Return the (X, Y) coordinate for the center point of the cell that contains the specified text.  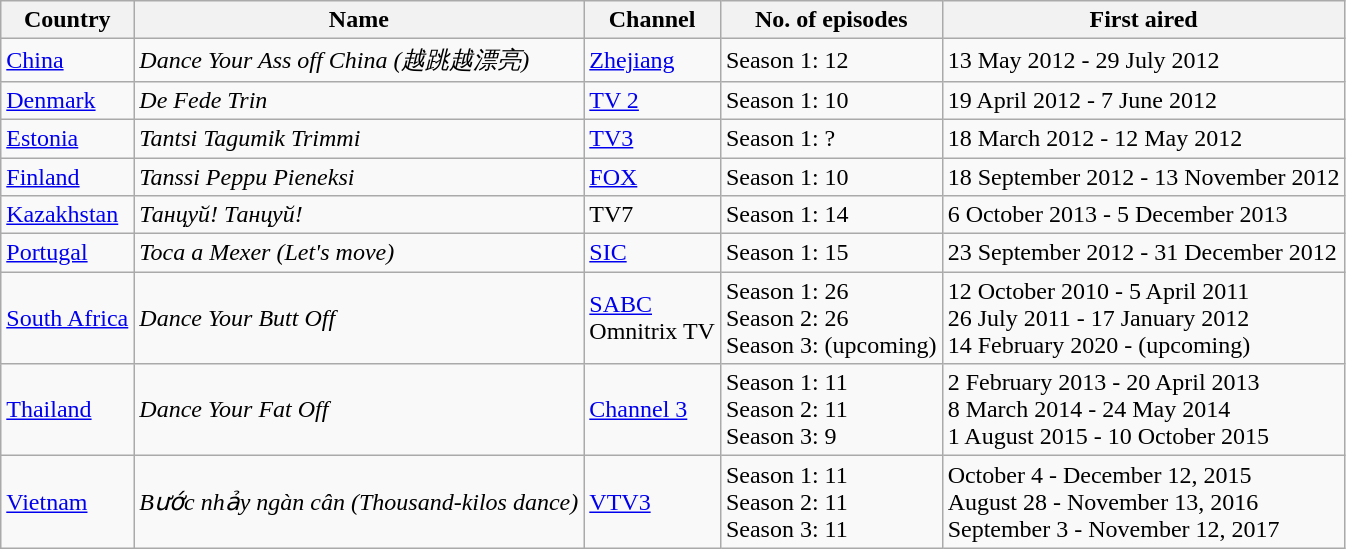
FOX (652, 177)
Zhejiang (652, 60)
South Africa (68, 318)
VTV3 (652, 502)
Name (359, 20)
TV7 (652, 215)
Season 1: 12 (831, 60)
13 May 2012 - 29 July 2012 (1144, 60)
Country (68, 20)
Kazakhstan (68, 215)
Bước nhảy ngàn cân (Thousand-kilos dance) (359, 502)
Season 1: ? (831, 138)
2 February 2013 - 20 April 20138 March 2014 - 24 May 20141 August 2015 - 10 October 2015 (1144, 410)
Dance Your Ass off China (越跳越漂亮) (359, 60)
Танцуй! Танцуй! (359, 215)
23 September 2012 - 31 December 2012 (1144, 253)
Season 1: 26 Season 2: 26 Season 3: (upcoming) (831, 318)
October 4 - December 12, 2015August 28 - November 13, 2016September 3 - November 12, 2017 (1144, 502)
SABC Omnitrix TV (652, 318)
Dance Your Butt Off (359, 318)
No. of episodes (831, 20)
Season 1: 14 (831, 215)
Season 1: 11Season 2: 11 Season 3: 11 (831, 502)
China (68, 60)
SIC (652, 253)
Season 1: 11Season 2: 11Season 3: 9 (831, 410)
TV 2 (652, 100)
Denmark (68, 100)
Thailand (68, 410)
Tanssi Peppu Pieneksi (359, 177)
Estonia (68, 138)
18 September 2012 - 13 November 2012 (1144, 177)
De Fede Trin (359, 100)
Dance Your Fat Off (359, 410)
Season 1: 15 (831, 253)
6 October 2013 - 5 December 2013 (1144, 215)
Channel 3 (652, 410)
Finland (68, 177)
Toca a Mexer (Let's move) (359, 253)
19 April 2012 - 7 June 2012 (1144, 100)
Portugal (68, 253)
First aired (1144, 20)
TV3 (652, 138)
Channel (652, 20)
12 October 2010 - 5 April 2011 26 July 2011 - 17 January 2012 14 February 2020 - (upcoming) (1144, 318)
18 March 2012 - 12 May 2012 (1144, 138)
Vietnam (68, 502)
Tantsi Tagumik Trimmi (359, 138)
